Provide the (x, y) coordinate of the cell's center where the given text is located.  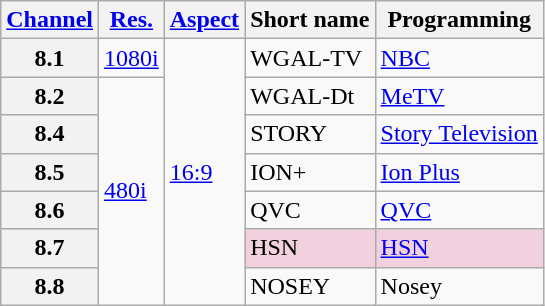
16:9 (204, 172)
STORY (310, 134)
8.2 (50, 96)
Aspect (204, 20)
8.6 (50, 210)
Channel (50, 20)
WGAL-TV (310, 58)
8.8 (50, 286)
8.4 (50, 134)
Story Television (459, 134)
Short name (310, 20)
1080i (132, 58)
ION+ (310, 172)
480i (132, 191)
Ion Plus (459, 172)
Nosey (459, 286)
NOSEY (310, 286)
8.1 (50, 58)
Programming (459, 20)
WGAL-Dt (310, 96)
Res. (132, 20)
8.7 (50, 248)
NBC (459, 58)
MeTV (459, 96)
8.5 (50, 172)
